Search for the cell housing the specified text and yield its [x, y] center coordinate. 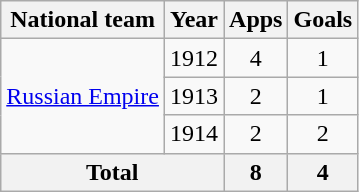
8 [256, 172]
Year [194, 20]
1913 [194, 96]
Goals [323, 20]
1914 [194, 134]
Apps [256, 20]
Russian Empire [83, 96]
National team [83, 20]
1912 [194, 58]
Total [112, 172]
